From the cell containing the given text, extract its center point as (x, y) coordinate. 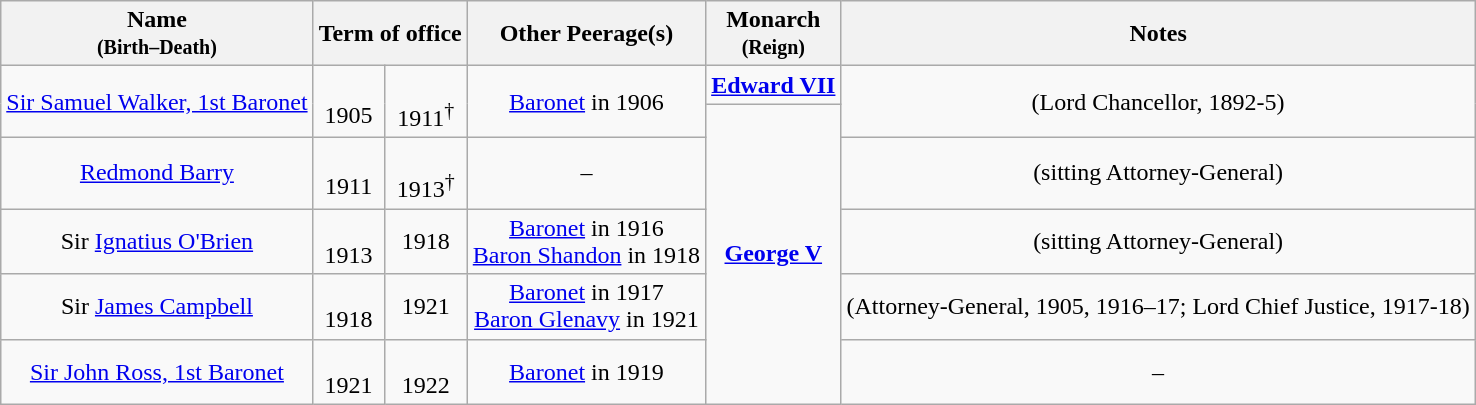
Baronet in 1906 (586, 102)
George V (774, 254)
1905 (348, 102)
1913 (348, 242)
Baronet in 1919 (586, 372)
Sir John Ross, 1st Baronet (157, 372)
Monarch(Reign) (774, 34)
Sir Ignatius O'Brien (157, 242)
1913† (426, 173)
1911† (426, 102)
Sir James Campbell (157, 306)
Name(Birth–Death) (157, 34)
(Lord Chancellor, 1892-5) (1158, 102)
1911 (348, 173)
Term of office (390, 34)
Baronet in 1917Baron Glenavy in 1921 (586, 306)
Sir Samuel Walker, 1st Baronet (157, 102)
Edward VII (774, 85)
Other Peerage(s) (586, 34)
(Attorney-General, 1905, 1916–17; Lord Chief Justice, 1917-18) (1158, 306)
Redmond Barry (157, 173)
Baronet in 1916Baron Shandon in 1918 (586, 242)
1922 (426, 372)
Notes (1158, 34)
